Search for the cell housing the specified text and yield its [X, Y] center coordinate. 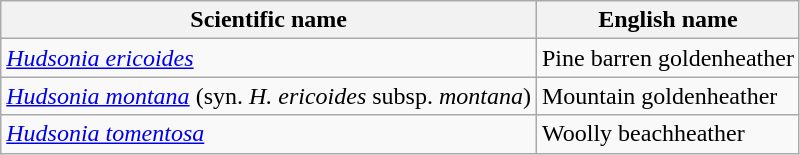
Pine barren goldenheather [668, 58]
English name [668, 20]
Scientific name [269, 20]
Mountain goldenheather [668, 96]
Hudsonia ericoides [269, 58]
Hudsonia montana (syn. H. ericoides subsp. montana) [269, 96]
Woolly beachheather [668, 134]
Hudsonia tomentosa [269, 134]
